Detect which cell encompasses the target text, then output its (X, Y) center coordinate. 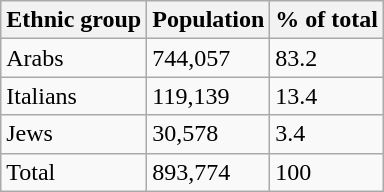
893,774 (208, 172)
% of total (327, 20)
Arabs (74, 58)
30,578 (208, 134)
744,057 (208, 58)
100 (327, 172)
Ethnic group (74, 20)
Total (74, 172)
Italians (74, 96)
3.4 (327, 134)
Population (208, 20)
83.2 (327, 58)
119,139 (208, 96)
13.4 (327, 96)
Jews (74, 134)
